Pinpoint the cell where the given text exists, returning its [X, Y] midpoint coordinate. 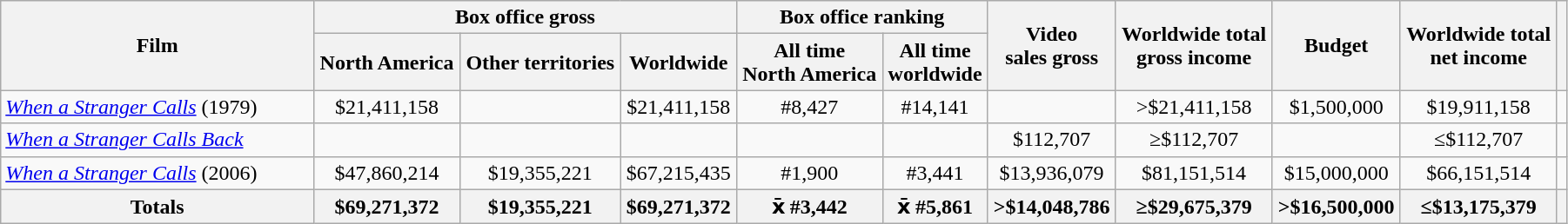
Box office gross [526, 17]
≥$112,707 [1194, 140]
$47,860,214 [387, 173]
North America [387, 63]
Worldwide [679, 63]
#3,441 [935, 173]
>$16,500,000 [1337, 207]
Film [157, 45]
Video sales gross [1051, 45]
Box office ranking [861, 17]
Other territories [539, 63]
$1,500,000 [1337, 107]
$15,000,000 [1337, 173]
Worldwide total gross income [1194, 45]
≥$29,675,379 [1194, 207]
≤$13,175,379 [1478, 207]
When a Stranger Calls (1979) [157, 107]
$81,151,514 [1194, 173]
All time worldwide [935, 63]
x̄ #3,442 [809, 207]
When a Stranger Calls (2006) [157, 173]
$67,215,435 [679, 173]
Worldwide totalnet income [1478, 45]
Totals [157, 207]
When a Stranger Calls Back [157, 140]
≤$112,707 [1478, 140]
#1,900 [809, 173]
Budget [1337, 45]
x̄ #5,861 [935, 207]
>$14,048,786 [1051, 207]
$112,707 [1051, 140]
$66,151,514 [1478, 173]
#8,427 [809, 107]
#14,141 [935, 107]
>$21,411,158 [1194, 107]
All time North America [809, 63]
$19,911,158 [1478, 107]
$13,936,079 [1051, 173]
